Find where the given text appears and provide that cell's center as (x, y) coordinate. 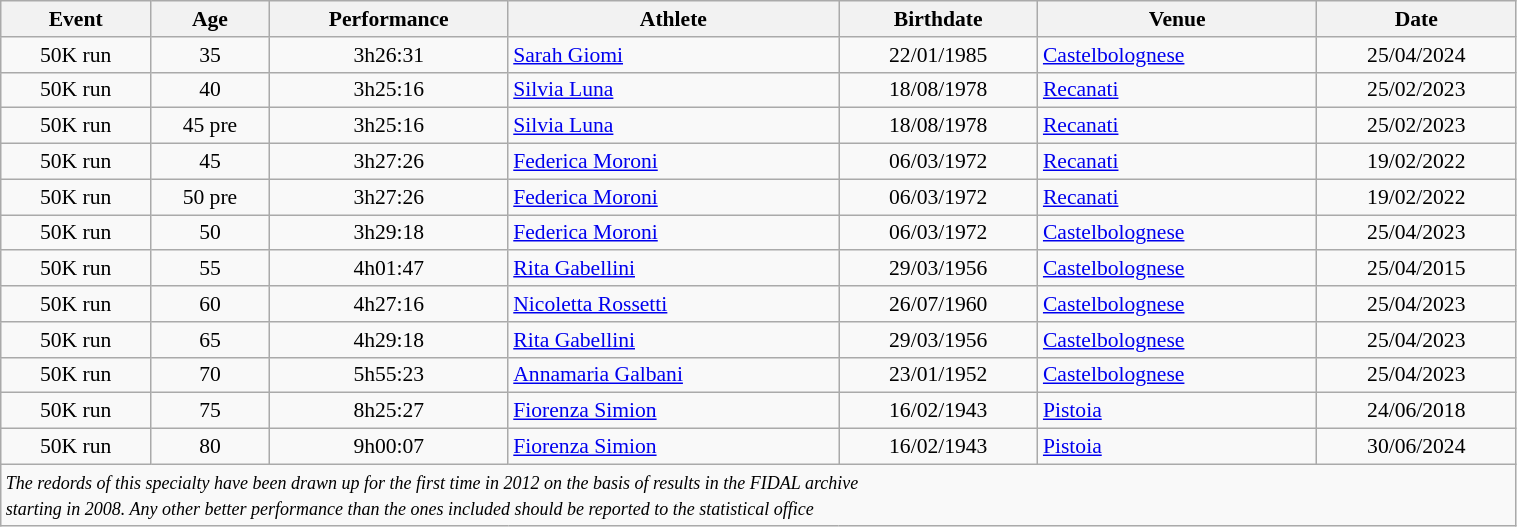
65 (210, 340)
3h29:18 (388, 233)
Age (210, 19)
Performance (388, 19)
23/01/1952 (938, 375)
Annamaria Galbani (673, 375)
5h55:23 (388, 375)
Nicoletta Rossetti (673, 304)
50 (210, 233)
40 (210, 90)
Date (1416, 19)
25/04/2015 (1416, 269)
4h27:16 (388, 304)
Athlete (673, 19)
22/01/1985 (938, 55)
50 pre (210, 197)
Sarah Giomi (673, 55)
Event (76, 19)
60 (210, 304)
4h01:47 (388, 269)
25/04/2024 (1416, 55)
30/06/2024 (1416, 447)
3h26:31 (388, 55)
35 (210, 55)
Birthdate (938, 19)
26/07/1960 (938, 304)
4h29:18 (388, 340)
55 (210, 269)
Venue (1178, 19)
9h00:07 (388, 447)
75 (210, 411)
8h25:27 (388, 411)
24/06/2018 (1416, 411)
45 pre (210, 126)
70 (210, 375)
80 (210, 447)
45 (210, 162)
